Identify which cell holds the provided text, then report its (x, y) central coordinate. 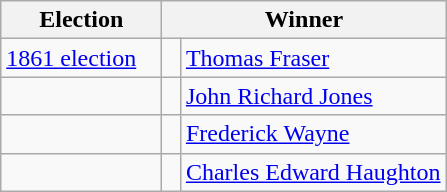
Charles Edward Haughton (313, 172)
Winner (304, 20)
Thomas Fraser (313, 58)
John Richard Jones (313, 96)
1861 election (82, 58)
Election (82, 20)
Frederick Wayne (313, 134)
